Provide the [X, Y] coordinate of the cell's center where the given text is located.  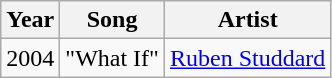
2004 [30, 58]
"What If" [112, 58]
Year [30, 20]
Ruben Studdard [247, 58]
Artist [247, 20]
Song [112, 20]
